For the text-containing cell, return its midpoint in (x, y) coordinate format. 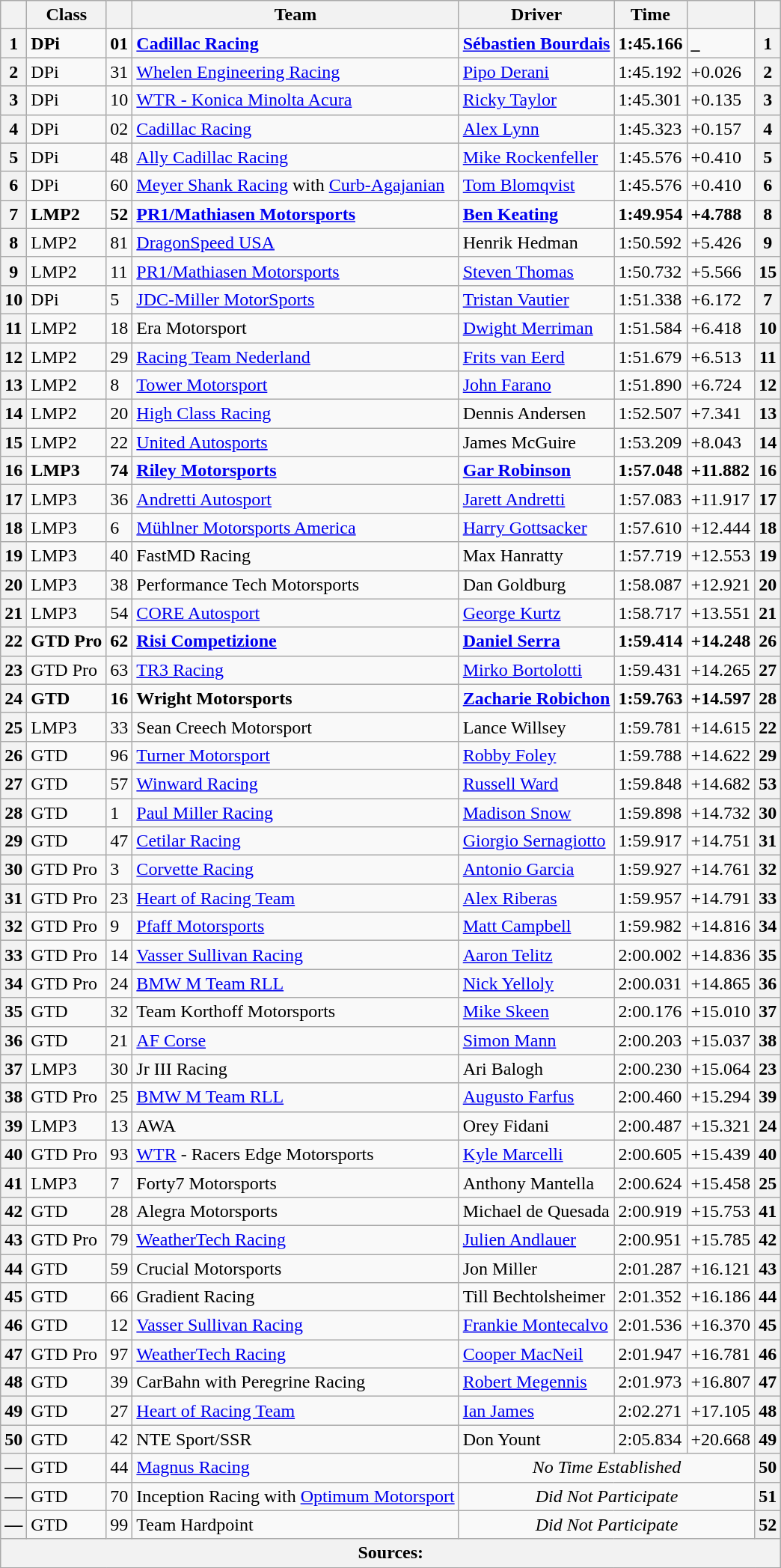
Tower Motorsport (295, 385)
+14.761 (721, 870)
CarBahn with Peregrine Racing (295, 1382)
Team Korthoff Motorsports (295, 1012)
+14.791 (721, 898)
70 (120, 1496)
John Farano (536, 385)
+16.807 (721, 1382)
Simon Mann (536, 1040)
+14.682 (721, 784)
2:00.605 (651, 1154)
Cooper MacNeil (536, 1354)
2:00.203 (651, 1040)
Wright Motorsports (295, 698)
79 (120, 1239)
1:59.898 (651, 812)
2:01.352 (651, 1297)
+0.026 (721, 72)
+20.668 (721, 1439)
Frits van Eerd (536, 357)
Alex Lynn (536, 129)
1:58.087 (651, 585)
Frankie Montecalvo (536, 1326)
1:59.781 (651, 727)
93 (120, 1154)
Magnus Racing (295, 1468)
Andretti Autosport (295, 499)
Zacharie Robichon (536, 698)
1:51.338 (651, 299)
1:59.917 (651, 841)
Julien Andlauer (536, 1239)
2:00.919 (651, 1211)
Cetilar Racing (295, 841)
1:51.584 (651, 328)
Era Motorsport (295, 328)
AF Corse (295, 1040)
Ian James (536, 1411)
2:00.460 (651, 1097)
53 (768, 784)
Time (651, 15)
+17.105 (721, 1411)
62 (120, 641)
Ari Balogh (536, 1069)
James McGuire (536, 442)
2:01.973 (651, 1382)
Ricky Taylor (536, 100)
Anthony Mantella (536, 1183)
1:59.788 (651, 755)
+15.785 (721, 1239)
Winward Racing (295, 784)
+14.751 (721, 841)
1:59.414 (651, 641)
+16.121 (721, 1269)
1:45.192 (651, 72)
+15.458 (721, 1183)
Don Yount (536, 1439)
Mühlner Motorsports America (295, 528)
Sean Creech Motorsport (295, 727)
+14.265 (721, 670)
2:00.031 (651, 983)
George Kurtz (536, 613)
2:00.176 (651, 1012)
Nick Yelloly (536, 983)
2:02.271 (651, 1411)
60 (120, 186)
Turner Motorsport (295, 755)
Team (295, 15)
Antonio Garcia (536, 870)
+8.043 (721, 442)
2:00.487 (651, 1126)
Sources: (390, 1553)
Mike Rockenfeller (536, 157)
+0.157 (721, 129)
02 (120, 129)
Ally Cadillac Racing (295, 157)
Team Hardpoint (295, 1525)
WTR - Konica Minolta Acura (295, 100)
Jon Miller (536, 1269)
81 (120, 242)
Forty7 Motorsports (295, 1183)
2:00.624 (651, 1183)
Madison Snow (536, 812)
+14.865 (721, 983)
2:01.536 (651, 1326)
1:45.301 (651, 100)
Russell Ward (536, 784)
2:01.947 (651, 1354)
Dwight Merriman (536, 328)
1:59.927 (651, 870)
+15.010 (721, 1012)
Alex Riberas (536, 898)
1:45.323 (651, 129)
Paul Miller Racing (295, 812)
1:45.166 (651, 43)
+6.418 (721, 328)
+7.341 (721, 414)
Pfaff Motorsports (295, 927)
Sébastien Bourdais (536, 43)
Aaron Telitz (536, 955)
Meyer Shank Racing with Curb-Agajanian (295, 186)
Daniel Serra (536, 641)
CORE Autosport (295, 613)
+16.781 (721, 1354)
+15.439 (721, 1154)
Mike Skeen (536, 1012)
1:57.083 (651, 499)
+11.917 (721, 499)
FastMD Racing (295, 556)
Gar Robinson (536, 471)
+6.513 (721, 357)
+14.816 (721, 927)
+15.037 (721, 1040)
2:00.002 (651, 955)
1:57.048 (651, 471)
Lance Willsey (536, 727)
Corvette Racing (295, 870)
54 (120, 613)
2:00.230 (651, 1069)
Tristan Vautier (536, 299)
Robby Foley (536, 755)
+4.788 (721, 214)
01 (120, 43)
1:59.763 (651, 698)
+16.370 (721, 1326)
High Class Racing (295, 414)
Till Bechtolsheimer (536, 1297)
1:53.209 (651, 442)
2:05.834 (651, 1439)
TR3 Racing (295, 670)
Jr III Racing (295, 1069)
Giorgio Sernagiotto (536, 841)
+6.172 (721, 299)
1:51.679 (651, 357)
+0.135 (721, 100)
+15.753 (721, 1211)
63 (120, 670)
Alegra Motorsports (295, 1211)
51 (768, 1496)
Robert Megennis (536, 1382)
+14.732 (721, 812)
JDC-Miller MotorSports (295, 299)
United Autosports (295, 442)
1:59.957 (651, 898)
+15.294 (721, 1097)
97 (120, 1354)
+12.921 (721, 585)
+11.882 (721, 471)
Ben Keating (536, 214)
+5.566 (721, 271)
96 (120, 755)
1:57.719 (651, 556)
+16.186 (721, 1297)
1:52.507 (651, 414)
DragonSpeed USA (295, 242)
Steven Thomas (536, 271)
+14.836 (721, 955)
1:59.982 (651, 927)
2:01.287 (651, 1269)
Kyle Marcelli (536, 1154)
+14.615 (721, 727)
Driver (536, 15)
+14.597 (721, 698)
1:50.732 (651, 271)
+12.444 (721, 528)
Michael de Quesada (536, 1211)
+6.724 (721, 385)
NTE Sport/SSR (295, 1439)
Henrik Hedman (536, 242)
1:49.954 (651, 214)
Mirko Bortolotti (536, 670)
Risi Competizione (295, 641)
Tom Blomqvist (536, 186)
99 (120, 1525)
57 (120, 784)
AWA (295, 1126)
1:59.848 (651, 784)
Class (67, 15)
59 (120, 1269)
Max Hanratty (536, 556)
74 (120, 471)
WTR - Racers Edge Motorsports (295, 1154)
1:57.610 (651, 528)
1:58.717 (651, 613)
_ (721, 43)
2:00.951 (651, 1239)
Dennis Andersen (536, 414)
+15.321 (721, 1126)
+14.248 (721, 641)
+13.551 (721, 613)
66 (120, 1297)
Gradient Racing (295, 1297)
+14.622 (721, 755)
Pipo Derani (536, 72)
1:50.592 (651, 242)
Riley Motorsports (295, 471)
Racing Team Nederland (295, 357)
Crucial Motorsports (295, 1269)
Whelen Engineering Racing (295, 72)
1:51.890 (651, 385)
Matt Campbell (536, 927)
Inception Racing with Optimum Motorsport (295, 1496)
Jarett Andretti (536, 499)
1:59.431 (651, 670)
Dan Goldburg (536, 585)
Harry Gottsacker (536, 528)
Performance Tech Motorsports (295, 585)
+15.064 (721, 1069)
+5.426 (721, 242)
Orey Fidani (536, 1126)
No Time Established (607, 1468)
Augusto Farfus (536, 1097)
+12.553 (721, 556)
